Provide the (X, Y) coordinate of the cell's center where the given text is located.  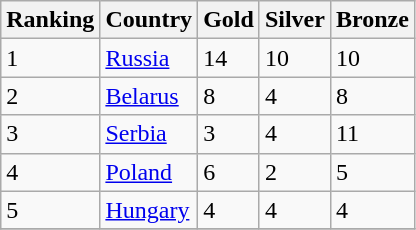
6 (229, 172)
11 (372, 134)
Belarus (149, 96)
Bronze (372, 20)
Serbia (149, 134)
1 (50, 58)
Silver (294, 20)
Russia (149, 58)
Hungary (149, 210)
Country (149, 20)
Ranking (50, 20)
Poland (149, 172)
14 (229, 58)
Gold (229, 20)
